Output the (x, y) coordinate of the center of the cell containing the given text.  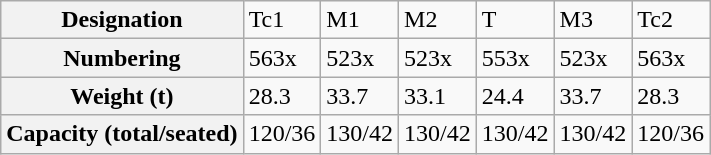
Numbering (122, 58)
Tc1 (282, 20)
Capacity (total/seated) (122, 134)
Designation (122, 20)
Tc2 (671, 20)
553x (515, 58)
T (515, 20)
Weight (t) (122, 96)
24.4 (515, 96)
M2 (438, 20)
M3 (593, 20)
M1 (360, 20)
33.1 (438, 96)
